Detect which cell encompasses the target text, then output its [X, Y] center coordinate. 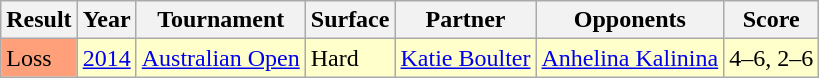
Score [772, 20]
Partner [466, 20]
Katie Boulter [466, 58]
Australian Open [220, 58]
Opponents [630, 20]
Hard [350, 58]
Result [39, 20]
Anhelina Kalinina [630, 58]
Tournament [220, 20]
Surface [350, 20]
2014 [106, 58]
Loss [39, 58]
4–6, 2–6 [772, 58]
Year [106, 20]
